Determine the [x, y] coordinate at the center of the cell enclosing the given text.  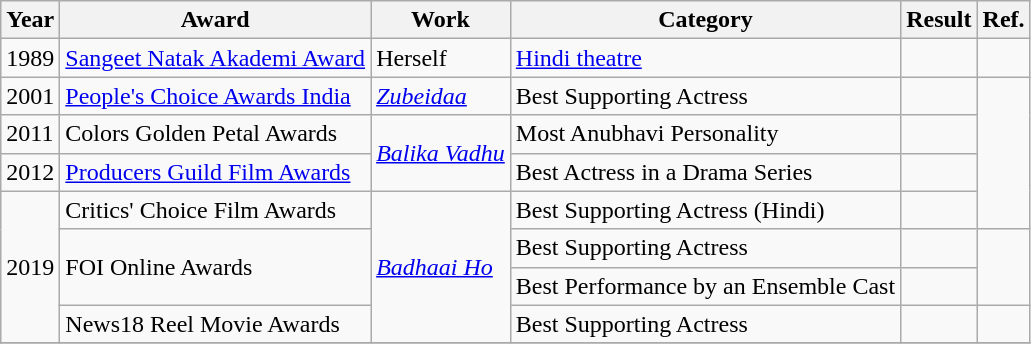
Producers Guild Film Awards [216, 172]
Balika Vadhu [441, 153]
Ref. [1004, 20]
Badhaai Ho [441, 267]
Best Supporting Actress (Hindi) [705, 210]
Year [30, 20]
Best Actress in a Drama Series [705, 172]
Best Performance by an Ensemble Cast [705, 286]
People's Choice Awards India [216, 96]
2012 [30, 172]
Hindi theatre [705, 58]
Work [441, 20]
2001 [30, 96]
1989 [30, 58]
Category [705, 20]
Award [216, 20]
2019 [30, 267]
Herself [441, 58]
Sangeet Natak Akademi Award [216, 58]
FOI Online Awards [216, 267]
2011 [30, 134]
Zubeidaa [441, 96]
News18 Reel Movie Awards [216, 324]
Colors Golden Petal Awards [216, 134]
Result [939, 20]
Most Anubhavi Personality [705, 134]
Critics' Choice Film Awards [216, 210]
